Identify which cell holds the provided text, then report its [x, y] central coordinate. 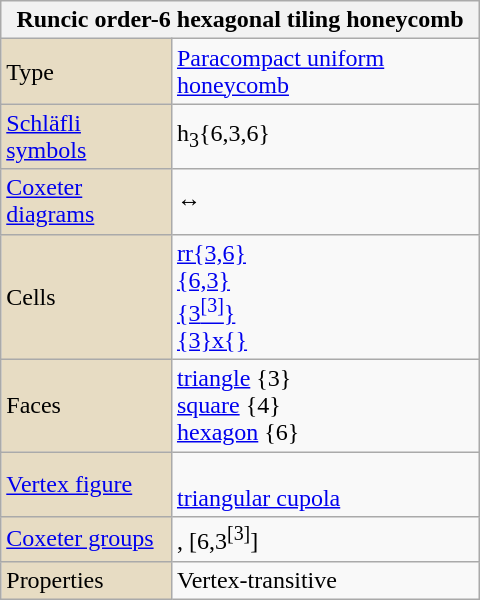
Vertex-transitive [325, 580]
, [6,3[3]] [325, 540]
triangular cupola [325, 484]
Properties [86, 580]
Coxeter diagrams [86, 202]
Coxeter groups [86, 540]
rr{3,6} {6,3} {3[3]} {3}x{} [325, 297]
h3{6,3,6} [325, 136]
triangle {3}square {4}hexagon {6} [325, 406]
↔ [325, 202]
Schläfli symbols [86, 136]
Paracompact uniform honeycomb [325, 72]
Type [86, 72]
Cells [86, 297]
Vertex figure [86, 484]
Faces [86, 406]
Runcic order-6 hexagonal tiling honeycomb [240, 20]
